Identify which cell holds the provided text, then report its (X, Y) central coordinate. 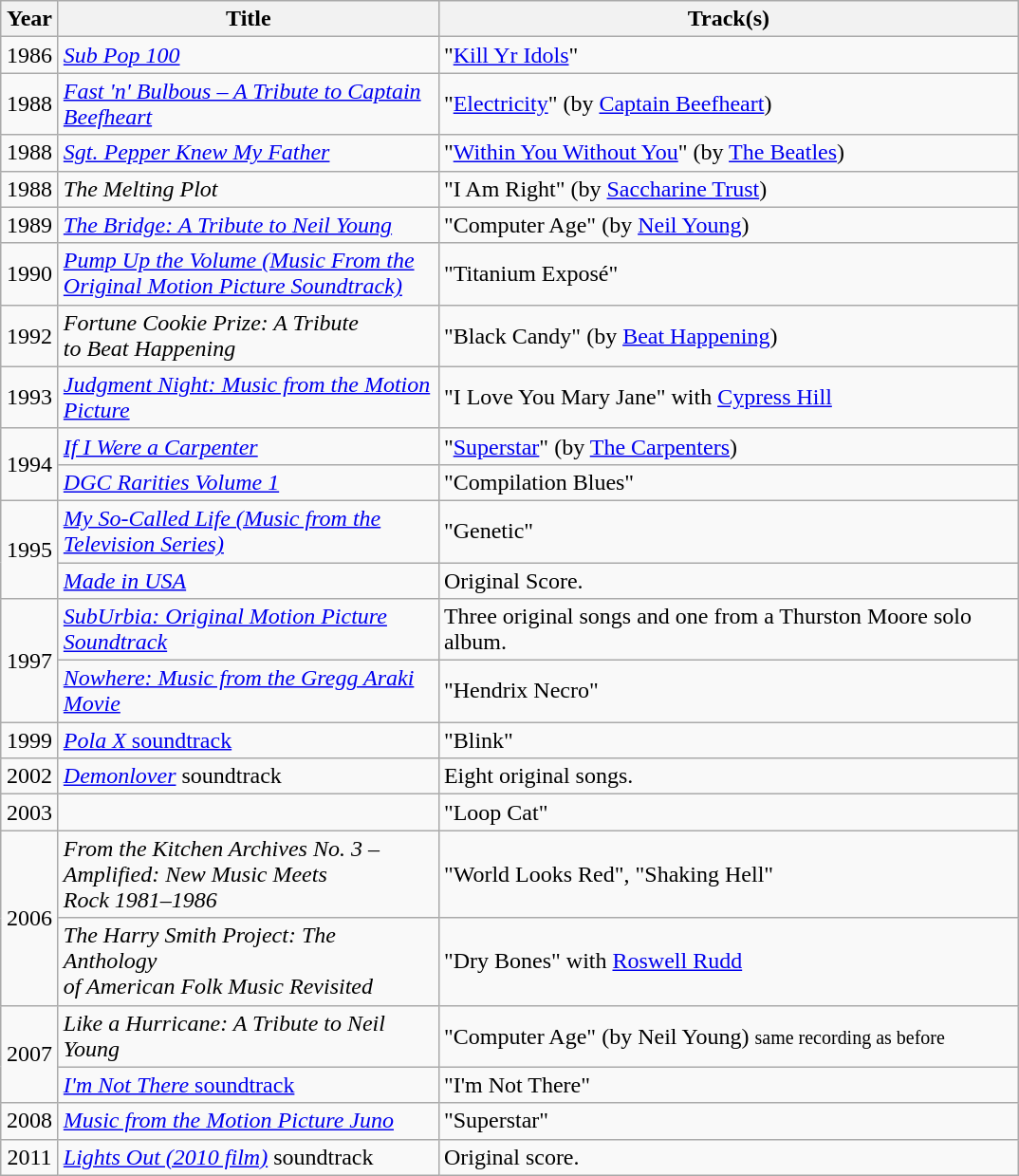
Fortune Cookie Prize: A Tribute to Beat Happening (249, 336)
1992 (30, 336)
2003 (30, 812)
Like a Hurricane: A Tribute to Neil Young (249, 1036)
"Dry Bones" with Roswell Rudd (729, 961)
Pump Up the Volume (Music From the Original Motion Picture Soundtrack) (249, 273)
"Titanium Exposé" (729, 273)
Track(s) (729, 19)
"Computer Age" (by Neil Young) same recording as before (729, 1036)
Sgt. Pepper Knew My Father (249, 153)
2006 (30, 918)
1993 (30, 397)
My So-Called Life (Music from the Television Series) (249, 532)
Music from the Motion Picture Juno (249, 1121)
Original Score. (729, 580)
Pola X soundtrack (249, 740)
I'm Not There soundtrack (249, 1085)
"I Am Right" (by Saccharine Trust) (729, 189)
Original score. (729, 1157)
1997 (30, 661)
Fast 'n' Bulbous – A Tribute to Captain Beefheart (249, 104)
"Hendrix Necro" (729, 691)
2008 (30, 1121)
"Superstar" (729, 1121)
1995 (30, 549)
"I'm Not There" (729, 1085)
If I Were a Carpenter (249, 446)
"Electricity" (by Captain Beefheart) (729, 104)
DGC Rarities Volume 1 (249, 482)
"Kill Yr Idols" (729, 55)
"Compilation Blues" (729, 482)
"Blink" (729, 740)
Lights Out (2010 film) soundtrack (249, 1157)
"I Love You Mary Jane" with Cypress Hill (729, 397)
1986 (30, 55)
"Within You Without You" (by The Beatles) (729, 153)
Judgment Night: Music from the Motion Picture (249, 397)
Year (30, 19)
Made in USA (249, 580)
"Black Candy" (by Beat Happening) (729, 336)
"World Looks Red", "Shaking Hell" (729, 874)
SubUrbia: Original Motion Picture Soundtrack (249, 630)
"Loop Cat" (729, 812)
The Bridge: A Tribute to Neil Young (249, 225)
Demonlover soundtrack (249, 776)
"Computer Age" (by Neil Young) (729, 225)
The Melting Plot (249, 189)
2011 (30, 1157)
"Superstar" (by The Carpenters) (729, 446)
From the Kitchen Archives No. 3 –Amplified: New Music MeetsRock 1981–1986 (249, 874)
1990 (30, 273)
Eight original songs. (729, 776)
1994 (30, 464)
Nowhere: Music from the Gregg Araki Movie (249, 691)
1989 (30, 225)
Title (249, 19)
The Harry Smith Project: The Anthologyof American Folk Music Revisited (249, 961)
2007 (30, 1054)
1999 (30, 740)
"Genetic" (729, 532)
Sub Pop 100 (249, 55)
Three original songs and one from a Thurston Moore solo album. (729, 630)
2002 (30, 776)
